Return the (x, y) coordinate for the center point of the cell that contains the specified text.  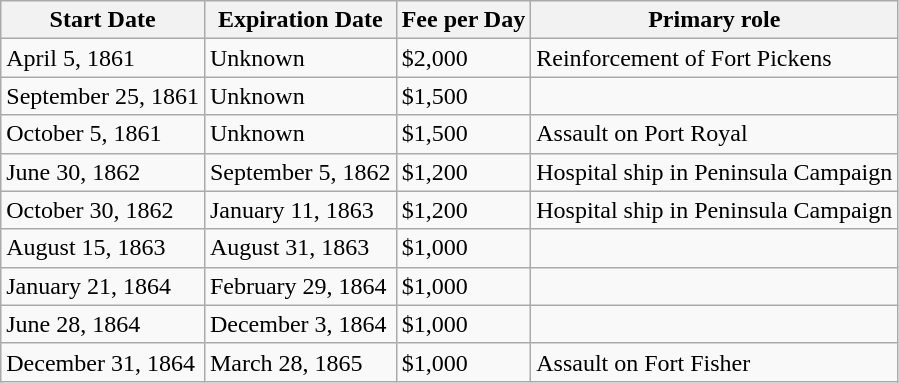
December 31, 1864 (103, 362)
Start Date (103, 20)
January 11, 1863 (300, 210)
Expiration Date (300, 20)
January 21, 1864 (103, 286)
Reinforcement of Fort Pickens (714, 58)
Assault on Port Royal (714, 134)
September 25, 1861 (103, 96)
Fee per Day (464, 20)
August 31, 1863 (300, 248)
August 15, 1863 (103, 248)
Primary role (714, 20)
$2,000 (464, 58)
December 3, 1864 (300, 324)
Assault on Fort Fisher (714, 362)
March 28, 1865 (300, 362)
September 5, 1862 (300, 172)
June 28, 1864 (103, 324)
February 29, 1864 (300, 286)
April 5, 1861 (103, 58)
October 5, 1861 (103, 134)
October 30, 1862 (103, 210)
June 30, 1862 (103, 172)
